Locate the cell with the specified text and output its [X, Y] center coordinate. 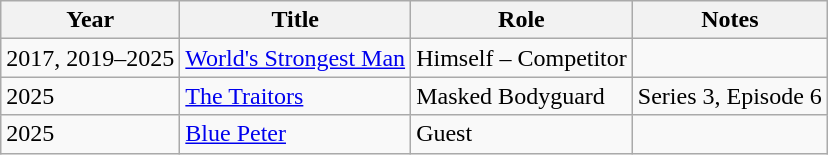
Role [522, 20]
Masked Bodyguard [522, 96]
World's Strongest Man [296, 58]
2017, 2019–2025 [90, 58]
Blue Peter [296, 134]
Year [90, 20]
Notes [730, 20]
Series 3, Episode 6 [730, 96]
Title [296, 20]
Guest [522, 134]
Himself – Competitor [522, 58]
The Traitors [296, 96]
